For the text-containing cell, return its midpoint in [X, Y] coordinate format. 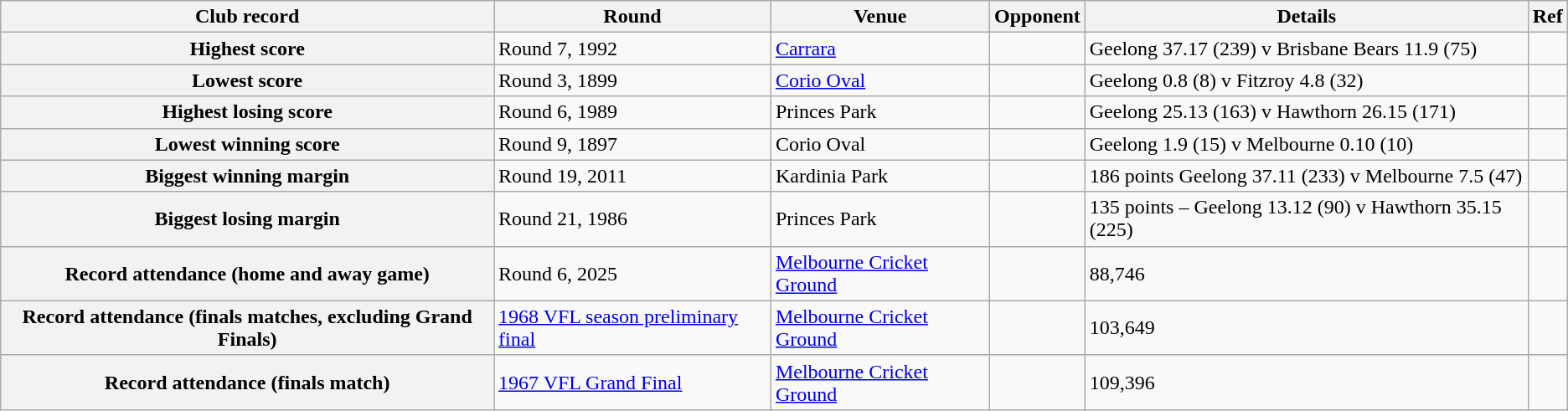
Round 6, 1989 [633, 112]
Ref [1548, 17]
Geelong 1.9 (15) v Melbourne 0.10 (10) [1307, 144]
Lowest score [248, 80]
1968 VFL season preliminary final [633, 328]
Carrara [879, 49]
Round 6, 2025 [633, 273]
186 points Geelong 37.11 (233) v Melbourne 7.5 (47) [1307, 176]
Lowest winning score [248, 144]
135 points – Geelong 13.12 (90) v Hawthorn 35.15 (225) [1307, 219]
Opponent [1037, 17]
Geelong 37.17 (239) v Brisbane Bears 11.9 (75) [1307, 49]
Club record [248, 17]
Round 3, 1899 [633, 80]
1967 VFL Grand Final [633, 382]
Biggest losing margin [248, 219]
Biggest winning margin [248, 176]
Highest score [248, 49]
Geelong 0.8 (8) v Fitzroy 4.8 (32) [1307, 80]
109,396 [1307, 382]
Kardinia Park [879, 176]
103,649 [1307, 328]
Round 19, 2011 [633, 176]
Record attendance (finals match) [248, 382]
Round 7, 1992 [633, 49]
Round 21, 1986 [633, 219]
Details [1307, 17]
Record attendance (finals matches, excluding Grand Finals) [248, 328]
88,746 [1307, 273]
Geelong 25.13 (163) v Hawthorn 26.15 (171) [1307, 112]
Round 9, 1897 [633, 144]
Round [633, 17]
Venue [879, 17]
Highest losing score [248, 112]
Record attendance (home and away game) [248, 273]
